From the cell containing the given text, extract its center point as (x, y) coordinate. 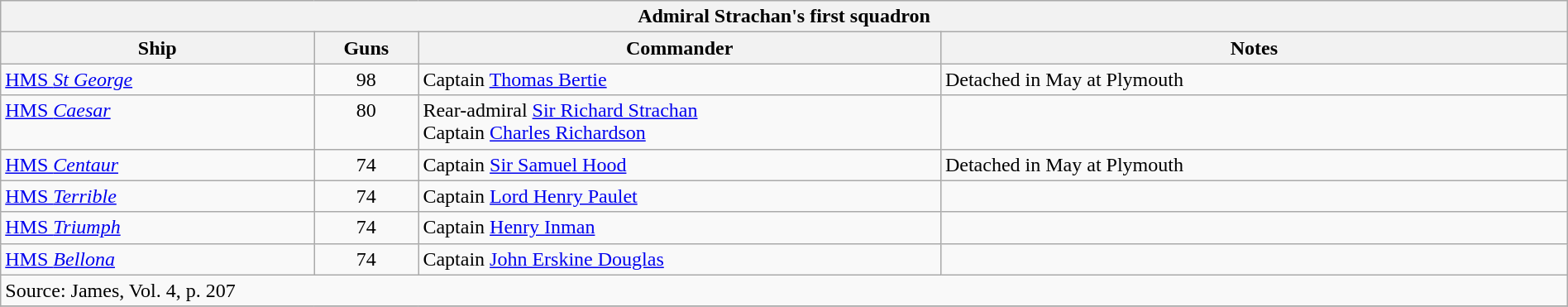
Guns (366, 48)
Rear-admiral Sir Richard Strachan Captain Charles Richardson (680, 122)
Captain Sir Samuel Hood (680, 165)
HMS Terrible (157, 196)
Commander (680, 48)
Admiral Strachan's first squadron (784, 17)
HMS Triumph (157, 228)
Source: James, Vol. 4, p. 207 (784, 290)
HMS Centaur (157, 165)
HMS Caesar (157, 122)
Notes (1254, 48)
Captain Thomas Bertie (680, 79)
Captain John Erskine Douglas (680, 259)
80 (366, 122)
Captain Lord Henry Paulet (680, 196)
Captain Henry Inman (680, 228)
Ship (157, 48)
HMS St George (157, 79)
98 (366, 79)
HMS Bellona (157, 259)
